Find where the given text appears and provide that cell's center as (X, Y) coordinate. 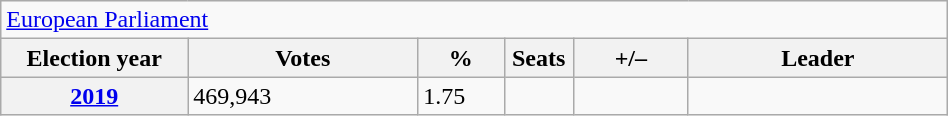
% (461, 58)
2019 (94, 96)
469,943 (303, 96)
Votes (303, 58)
Election year (94, 58)
1.75 (461, 96)
European Parliament (474, 20)
Leader (818, 58)
Seats (538, 58)
+/– (630, 58)
